Scan for the cell matching the given text and deliver its (X, Y) coordinate at center. 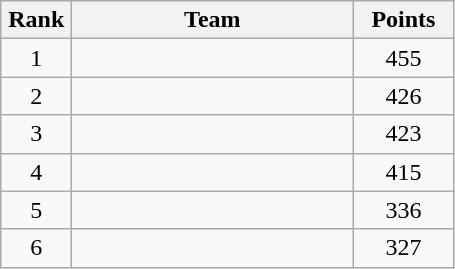
426 (404, 96)
Rank (36, 20)
3 (36, 134)
415 (404, 172)
336 (404, 210)
455 (404, 58)
4 (36, 172)
423 (404, 134)
2 (36, 96)
327 (404, 248)
1 (36, 58)
6 (36, 248)
5 (36, 210)
Team (212, 20)
Points (404, 20)
